Return the (x, y) coordinate for the center point of the cell that contains the specified text.  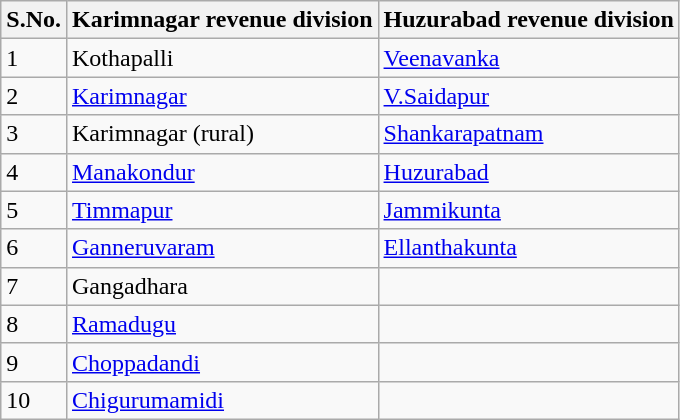
3 (34, 134)
Ganneruvaram (222, 248)
5 (34, 210)
9 (34, 362)
Ellanthakunta (528, 248)
Choppadandi (222, 362)
Chigurumamidi (222, 400)
Gangadhara (222, 286)
Karimnagar (rural) (222, 134)
Timmapur (222, 210)
Jammikunta (528, 210)
10 (34, 400)
2 (34, 96)
S.No. (34, 20)
6 (34, 248)
1 (34, 58)
Manakondur (222, 172)
Kothapalli (222, 58)
Shankarapatnam (528, 134)
Karimnagar revenue division (222, 20)
Huzurabad revenue division (528, 20)
Veenavanka (528, 58)
Ramadugu (222, 324)
7 (34, 286)
8 (34, 324)
V.Saidapur (528, 96)
Huzurabad (528, 172)
Karimnagar (222, 96)
4 (34, 172)
